Pinpoint the cell where the given text exists, returning its [X, Y] midpoint coordinate. 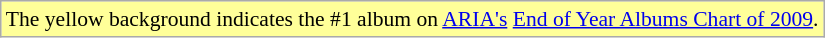
The yellow background indicates the #1 album on ARIA's End of Year Albums Chart of 2009. [412, 19]
